Output the (x, y) coordinate of the center of the cell containing the given text.  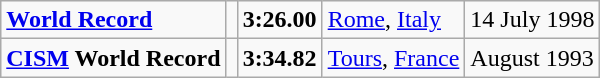
Tours, France (394, 58)
August 1993 (532, 58)
14 July 1998 (532, 20)
3:26.00 (280, 20)
3:34.82 (280, 58)
CISM World Record (114, 58)
Rome, Italy (394, 20)
World Record (114, 20)
